Identify which cell holds the provided text, then report its [X, Y] central coordinate. 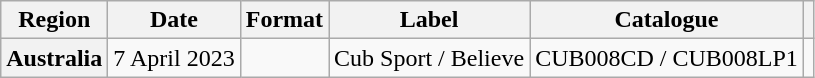
Format [284, 20]
Cub Sport / Believe [430, 58]
Australia [54, 58]
CUB008CD / CUB008LP1 [667, 58]
Region [54, 20]
Label [430, 20]
7 April 2023 [174, 58]
Date [174, 20]
Catalogue [667, 20]
